Capture the cell that displays the provided text and extract its (X, Y) central coordinate. 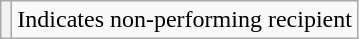
Indicates non-performing recipient (185, 20)
